From the cell containing the given text, extract its center point as (X, Y) coordinate. 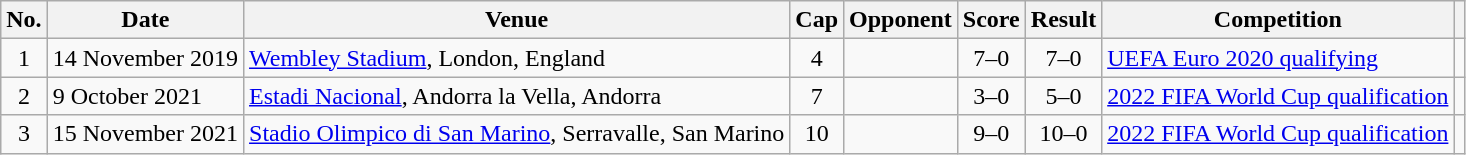
14 November 2019 (145, 58)
Venue (517, 20)
7 (817, 96)
3–0 (991, 96)
Result (1063, 20)
Cap (817, 20)
Wembley Stadium, London, England (517, 58)
9–0 (991, 134)
10 (817, 134)
Estadi Nacional, Andorra la Vella, Andorra (517, 96)
2 (24, 96)
Competition (1278, 20)
1 (24, 58)
UEFA Euro 2020 qualifying (1278, 58)
4 (817, 58)
9 October 2021 (145, 96)
Stadio Olimpico di San Marino, Serravalle, San Marino (517, 134)
Date (145, 20)
Opponent (901, 20)
10–0 (1063, 134)
15 November 2021 (145, 134)
Score (991, 20)
3 (24, 134)
No. (24, 20)
5–0 (1063, 96)
